Locate the cell with the specified text and output its (X, Y) center coordinate. 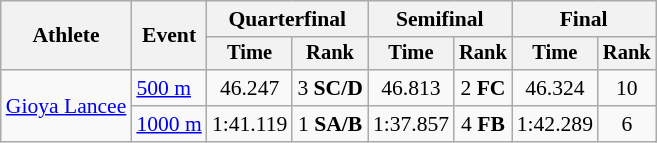
1:42.289 (555, 124)
10 (627, 88)
500 m (168, 88)
Gioya Lancee (66, 106)
Final (584, 19)
2 FC (483, 88)
Semifinal (440, 19)
46.813 (411, 88)
46.324 (555, 88)
Athlete (66, 36)
1:41.119 (250, 124)
1000 m (168, 124)
1:37.857 (411, 124)
4 FB (483, 124)
46.247 (250, 88)
Quarterfinal (288, 19)
1 SA/B (330, 124)
Event (168, 36)
3 SC/D (330, 88)
6 (627, 124)
